Scan for the cell matching the given text and deliver its [X, Y] coordinate at center. 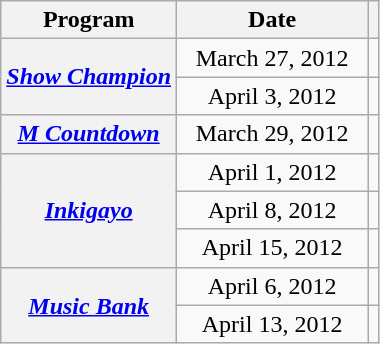
M Countdown [89, 134]
Inkigayo [89, 210]
March 29, 2012 [272, 134]
April 3, 2012 [272, 96]
Date [272, 20]
April 6, 2012 [272, 286]
Program [89, 20]
March 27, 2012 [272, 58]
Show Champion [89, 77]
Music Bank [89, 305]
April 8, 2012 [272, 210]
April 1, 2012 [272, 172]
April 15, 2012 [272, 248]
April 13, 2012 [272, 324]
